Return [X, Y] of the center of cell containing provided text 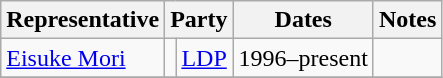
Party [199, 20]
Eisuke Mori [83, 58]
1996–present [303, 58]
Representative [83, 20]
Dates [303, 20]
LDP [204, 58]
Notes [407, 20]
